From the cell containing the given text, extract its center point as (X, Y) coordinate. 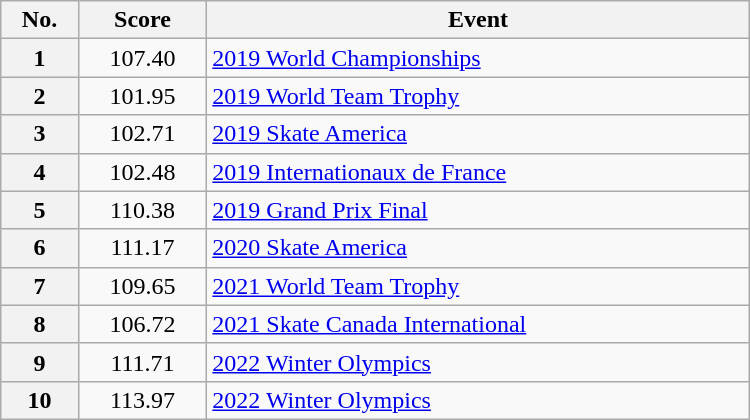
9 (40, 362)
101.95 (142, 96)
No. (40, 20)
2 (40, 96)
106.72 (142, 324)
3 (40, 134)
102.48 (142, 172)
110.38 (142, 210)
4 (40, 172)
6 (40, 248)
Score (142, 20)
2019 World Championships (478, 58)
2019 Grand Prix Final (478, 210)
2019 Internationaux de France (478, 172)
2020 Skate America (478, 248)
7 (40, 286)
2019 Skate America (478, 134)
10 (40, 400)
1 (40, 58)
111.71 (142, 362)
109.65 (142, 286)
2021 Skate Canada International (478, 324)
2021 World Team Trophy (478, 286)
107.40 (142, 58)
2019 World Team Trophy (478, 96)
102.71 (142, 134)
Event (478, 20)
5 (40, 210)
111.17 (142, 248)
8 (40, 324)
113.97 (142, 400)
